For the text-containing cell, return its midpoint in [X, Y] coordinate format. 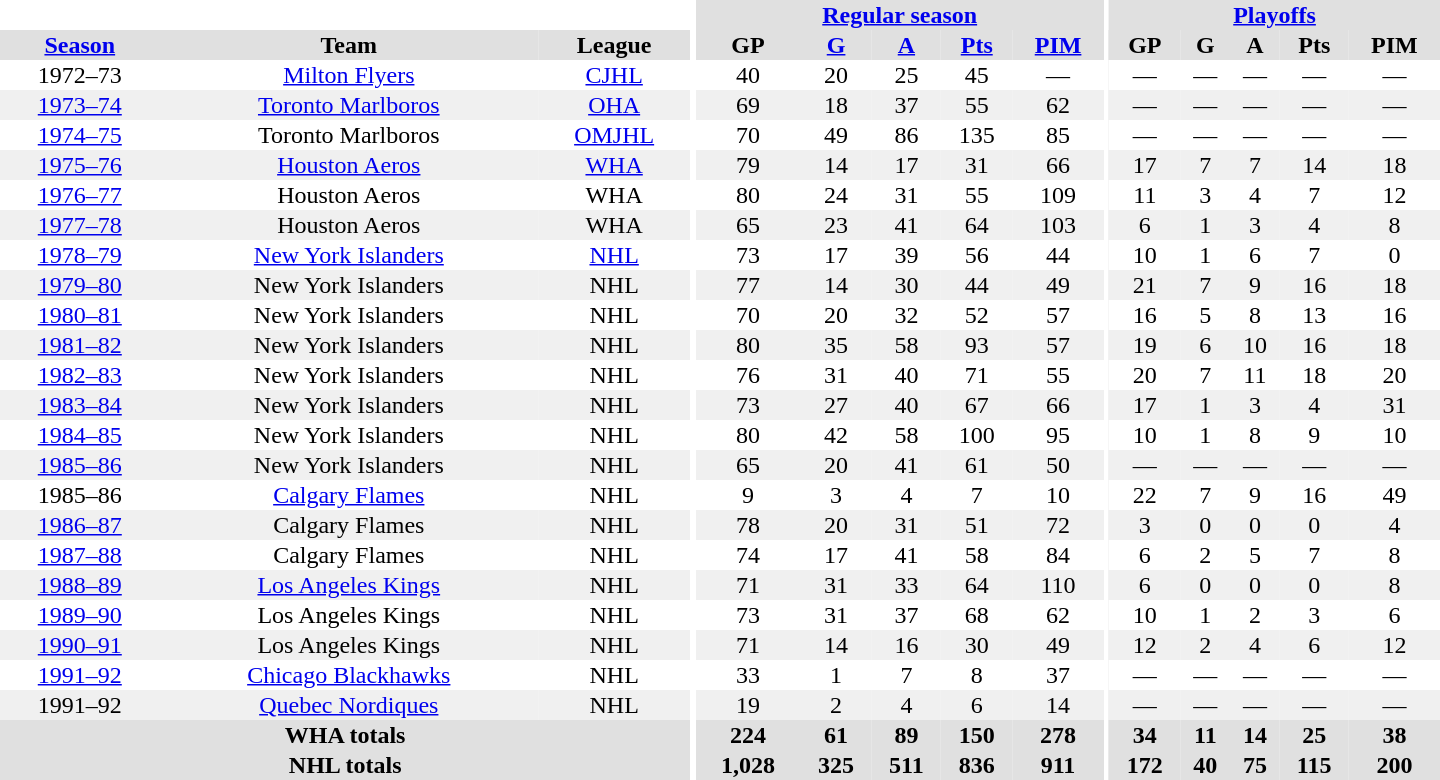
Milton Flyers [349, 75]
77 [748, 285]
1972–73 [80, 75]
224 [748, 735]
1988–89 [80, 585]
1982–83 [80, 375]
110 [1058, 585]
103 [1058, 225]
38 [1394, 735]
OMJHL [614, 135]
Quebec Nordiques [349, 705]
93 [977, 345]
911 [1058, 765]
85 [1058, 135]
21 [1145, 285]
42 [836, 435]
39 [906, 255]
72 [1058, 525]
CJHL [614, 75]
NHL totals [345, 765]
34 [1145, 735]
1979–80 [80, 285]
95 [1058, 435]
1981–82 [80, 345]
Regular season [900, 15]
13 [1314, 315]
76 [748, 375]
836 [977, 765]
Playoffs [1274, 15]
84 [1058, 555]
35 [836, 345]
1974–75 [80, 135]
68 [977, 615]
78 [748, 525]
1977–78 [80, 225]
511 [906, 765]
100 [977, 435]
League [614, 45]
27 [836, 405]
23 [836, 225]
WHA totals [345, 735]
79 [748, 165]
200 [1394, 765]
45 [977, 75]
1980–81 [80, 315]
1984–85 [80, 435]
OHA [614, 105]
22 [1145, 495]
115 [1314, 765]
24 [836, 195]
1983–84 [80, 405]
51 [977, 525]
Chicago Blackhawks [349, 675]
89 [906, 735]
50 [1058, 465]
1986–87 [80, 525]
52 [977, 315]
325 [836, 765]
86 [906, 135]
135 [977, 135]
1975–76 [80, 165]
Team [349, 45]
1990–91 [80, 645]
56 [977, 255]
1978–79 [80, 255]
150 [977, 735]
172 [1145, 765]
67 [977, 405]
1976–77 [80, 195]
1973–74 [80, 105]
69 [748, 105]
75 [1255, 765]
1989–90 [80, 615]
1987–88 [80, 555]
74 [748, 555]
109 [1058, 195]
32 [906, 315]
278 [1058, 735]
1,028 [748, 765]
Season [80, 45]
